Capture the cell that displays the provided text and extract its [x, y] central coordinate. 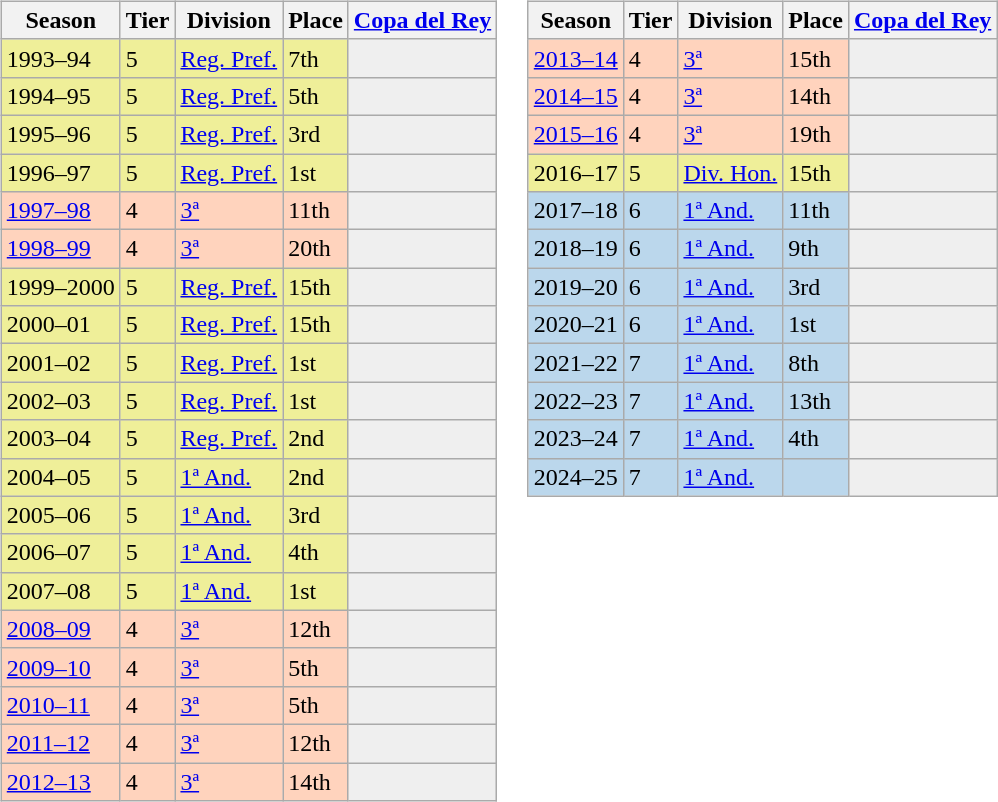
13th [816, 401]
2001–02 [60, 363]
2008–09 [60, 629]
8th [816, 363]
1996–97 [60, 173]
2010–11 [60, 705]
1997–98 [60, 211]
2015–16 [576, 134]
2011–12 [60, 743]
2012–13 [60, 781]
9th [816, 249]
1994–95 [60, 96]
Div. Hon. [730, 173]
2006–07 [60, 553]
2023–24 [576, 439]
7th [316, 58]
2003–04 [60, 439]
2007–08 [60, 591]
2014–15 [576, 96]
19th [816, 134]
2005–06 [60, 515]
2000–01 [60, 325]
2018–19 [576, 249]
1999–2000 [60, 287]
2016–17 [576, 173]
2013–14 [576, 58]
2004–05 [60, 477]
1995–96 [60, 134]
2019–20 [576, 287]
2024–25 [576, 477]
1993–94 [60, 58]
2021–22 [576, 363]
2020–21 [576, 325]
2002–03 [60, 401]
2017–18 [576, 211]
20th [316, 249]
1998–99 [60, 249]
2009–10 [60, 667]
2022–23 [576, 401]
